Locate the cell with the specified text and output its [X, Y] center coordinate. 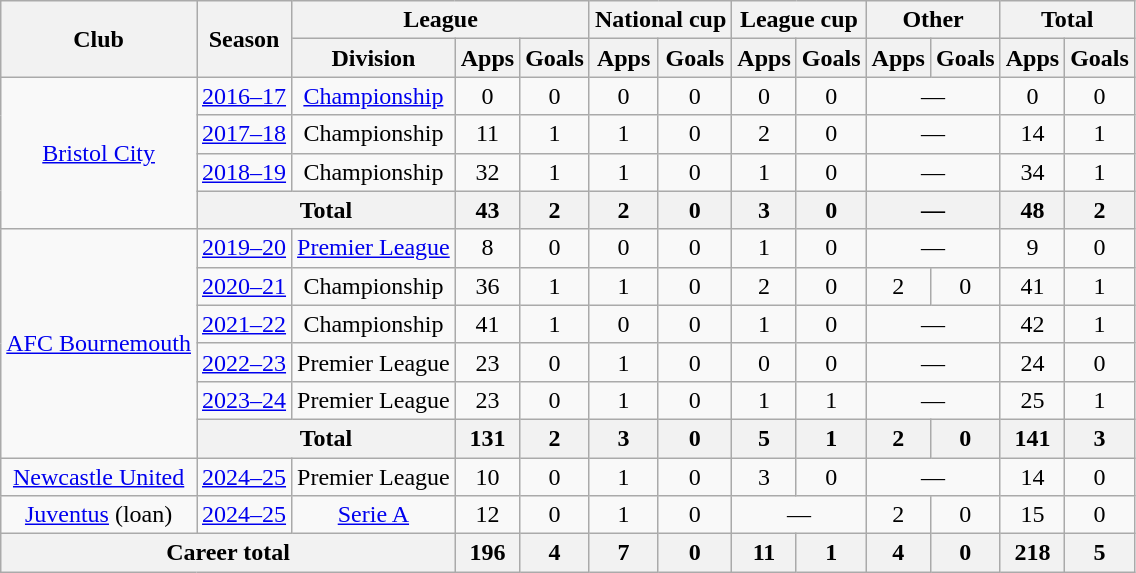
2016–17 [244, 96]
2023–24 [244, 400]
43 [487, 210]
League cup [799, 20]
Serie A [374, 515]
218 [1032, 553]
2022–23 [244, 362]
34 [1032, 172]
10 [487, 477]
15 [1032, 515]
8 [487, 248]
12 [487, 515]
25 [1032, 400]
42 [1032, 324]
Season [244, 39]
36 [487, 286]
141 [1032, 438]
Juventus (loan) [99, 515]
League [441, 20]
196 [487, 553]
32 [487, 172]
131 [487, 438]
Career total [228, 553]
2021–22 [244, 324]
Division [374, 58]
7 [623, 553]
2019–20 [244, 248]
Newcastle United [99, 477]
Club [99, 39]
9 [1032, 248]
2017–18 [244, 134]
Other [933, 20]
2018–19 [244, 172]
24 [1032, 362]
2020–21 [244, 286]
National cup [660, 20]
AFC Bournemouth [99, 343]
48 [1032, 210]
Bristol City [99, 153]
